Extract the (X, Y) coordinate from the center of the cell holding the provided text.  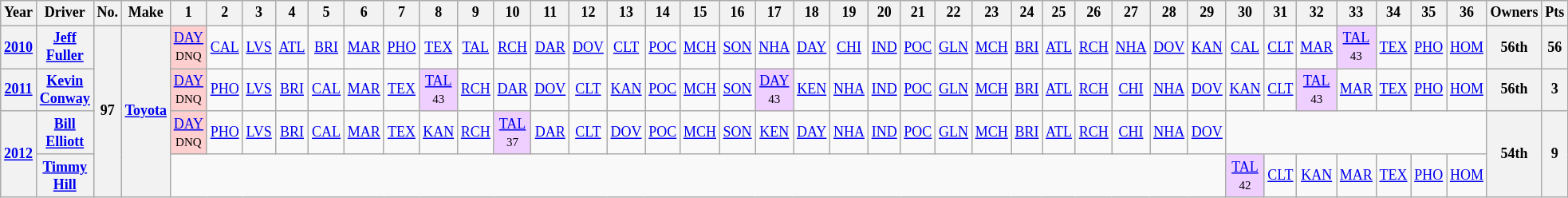
1 (188, 13)
36 (1468, 13)
Bill Elliott (65, 133)
35 (1429, 13)
54th (1514, 153)
DAY43 (774, 90)
Year (19, 13)
TAL42 (1245, 176)
Make (145, 13)
26 (1093, 13)
TAL37 (512, 133)
22 (954, 13)
Toyota (145, 112)
Jeff Fuller (65, 47)
18 (812, 13)
30 (1245, 13)
16 (737, 13)
25 (1059, 13)
15 (700, 13)
Owners (1514, 13)
34 (1393, 13)
5 (327, 13)
56 (1555, 47)
20 (884, 13)
29 (1207, 13)
No. (107, 13)
TAL (475, 47)
Kevin Conway (65, 90)
33 (1357, 13)
11 (550, 13)
17 (774, 13)
97 (107, 112)
8 (439, 13)
Pts (1555, 13)
7 (402, 13)
24 (1027, 13)
28 (1169, 13)
Timmy Hill (65, 176)
27 (1131, 13)
31 (1281, 13)
2012 (19, 153)
2011 (19, 90)
23 (991, 13)
4 (292, 13)
10 (512, 13)
13 (626, 13)
14 (663, 13)
Driver (65, 13)
6 (364, 13)
12 (589, 13)
21 (918, 13)
2010 (19, 47)
32 (1317, 13)
19 (849, 13)
2 (225, 13)
